Pinpoint the cell where the given text exists, returning its (X, Y) midpoint coordinate. 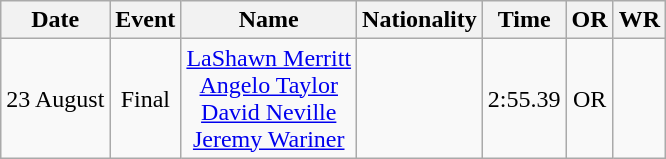
2:55.39 (524, 98)
Time (524, 20)
Name (269, 20)
Final (146, 98)
Event (146, 20)
23 August (56, 98)
WR (639, 20)
Date (56, 20)
Nationality (420, 20)
LaShawn MerrittAngelo TaylorDavid NevilleJeremy Wariner (269, 98)
